Scan for the cell matching the given text and deliver its [x, y] coordinate at center. 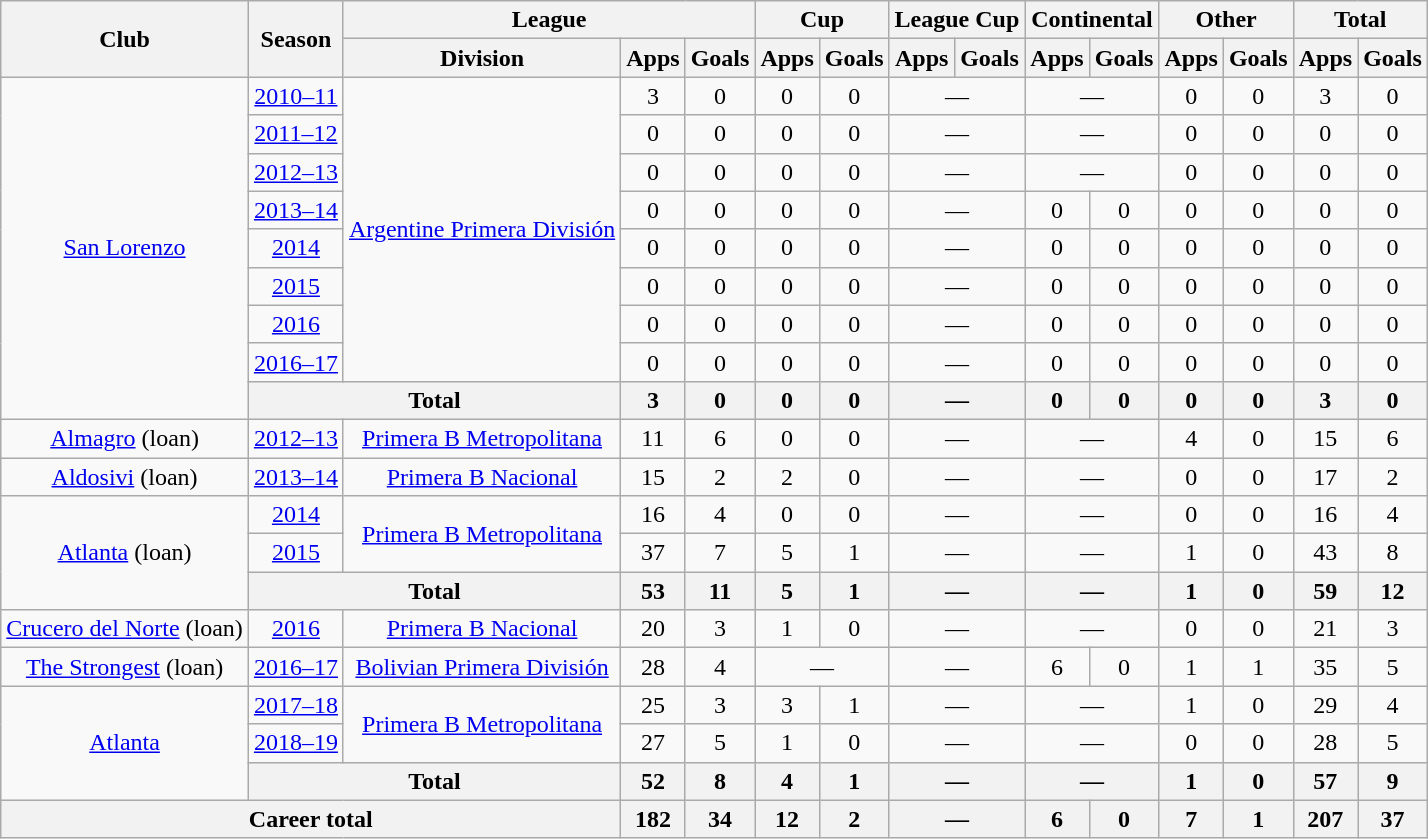
59 [1325, 591]
Atlanta [125, 743]
35 [1325, 667]
57 [1325, 781]
25 [653, 705]
Bolivian Primera División [482, 667]
League [548, 20]
Almagro (loan) [125, 438]
Argentine Primera División [482, 229]
Division [482, 58]
The Strongest (loan) [125, 667]
52 [653, 781]
Continental [1092, 20]
2018–19 [296, 743]
207 [1325, 819]
43 [1325, 553]
Crucero del Norte (loan) [125, 629]
9 [1393, 781]
2017–18 [296, 705]
2010–11 [296, 96]
21 [1325, 629]
Season [296, 39]
2011–12 [296, 134]
20 [653, 629]
17 [1325, 477]
29 [1325, 705]
Cup [822, 20]
34 [720, 819]
League Cup [957, 20]
182 [653, 819]
Career total [311, 819]
Other [1226, 20]
Club [125, 39]
53 [653, 591]
27 [653, 743]
Atlanta (loan) [125, 553]
Aldosivi (loan) [125, 477]
San Lorenzo [125, 248]
